Locate the cell with the specified text and output its (X, Y) center coordinate. 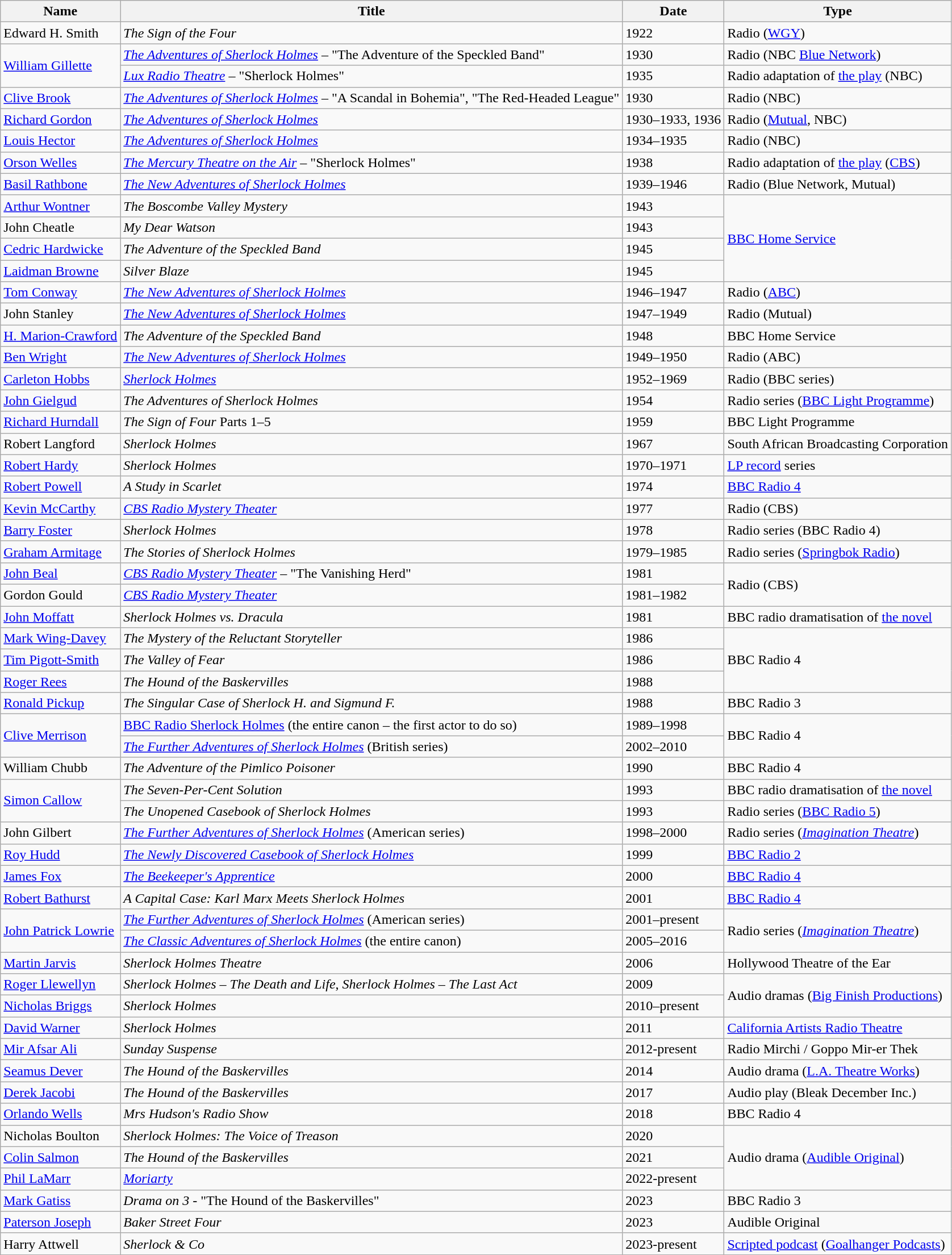
The Seven-Per-Cent Solution (371, 790)
LP record series (838, 465)
1938 (674, 162)
Scripted podcast (Goalhanger Podcasts) (838, 1244)
BBC Radio Sherlock Holmes (the entire canon – the first actor to do so) (371, 725)
William Gillette (60, 65)
1939–1946 (674, 184)
John Cheatle (60, 227)
Seamus Dever (60, 1071)
Radio (NBC Blue Network) (838, 55)
1952–1969 (674, 379)
1989–1998 (674, 725)
Date (674, 11)
Sherlock Holmes vs. Dracula (371, 616)
Cedric Hardwicke (60, 249)
Phil LaMarr (60, 1179)
1981–1982 (674, 595)
Audio dramas (Big Finish Productions) (838, 995)
The Singular Case of Sherlock H. and Sigmund F. (371, 703)
Derek Jacobi (60, 1093)
Radio (WGY) (838, 33)
Orson Welles (60, 162)
Sherlock Holmes Theatre (371, 963)
Title (371, 11)
2018 (674, 1114)
Audio drama (L.A. Theatre Works) (838, 1071)
1977 (674, 508)
Nicholas Briggs (60, 1006)
2012-present (674, 1049)
Ronald Pickup (60, 703)
Sunday Suspense (371, 1049)
Sherlock Holmes – The Death and Life, Sherlock Holmes – The Last Act (371, 985)
1947–1949 (674, 314)
1999 (674, 854)
2023-present (674, 1244)
2021 (674, 1157)
1948 (674, 336)
Radio series (BBC Radio 5) (838, 811)
Richard Gordon (60, 119)
The Adventure of the Pimlico Poisoner (371, 768)
Edward H. Smith (60, 33)
John Gielgud (60, 401)
A Capital Case: Karl Marx Meets Sherlock Holmes (371, 898)
Tim Pigott-Smith (60, 660)
Mark Gatiss (60, 1200)
CBS Radio Mystery Theater – "The Vanishing Herd" (371, 573)
Sherlock Holmes: The Voice of Treason (371, 1136)
Baker Street Four (371, 1222)
Radio series (BBC Radio 4) (838, 530)
Mir Afsar Ali (60, 1049)
California Artists Radio Theatre (838, 1028)
BBC Light Programme (838, 422)
John Beal (60, 573)
Basil Rathbone (60, 184)
John Stanley (60, 314)
2011 (674, 1028)
Martin Jarvis (60, 963)
Clive Merrison (60, 736)
1990 (674, 768)
Lux Radio Theatre – "Sherlock Holmes" (371, 76)
1946–1947 (674, 293)
Radio (Blue Network, Mutual) (838, 184)
Orlando Wells (60, 1114)
1979–1985 (674, 552)
2001–present (674, 919)
Graham Armitage (60, 552)
The Sign of Four Parts 1–5 (371, 422)
Audio drama (Audible Original) (838, 1157)
Radio (BBC series) (838, 379)
My Dear Watson (371, 227)
Radio adaptation of the play (CBS) (838, 162)
2020 (674, 1136)
Robert Hardy (60, 465)
The Beekeeper's Apprentice (371, 876)
Kevin McCarthy (60, 508)
John Moffatt (60, 616)
Gordon Gould (60, 595)
Moriarty (371, 1179)
Richard Hurndall (60, 422)
Silver Blaze (371, 271)
1935 (674, 76)
1959 (674, 422)
BBC Radio 2 (838, 854)
Laidman Browne (60, 271)
Barry Foster (60, 530)
The Mystery of the Reluctant Storyteller (371, 639)
1970–1971 (674, 465)
The Newly Discovered Casebook of Sherlock Holmes (371, 854)
1949–1950 (674, 357)
Radio adaptation of the play (NBC) (838, 76)
The Adventures of Sherlock Holmes – "The Adventure of the Speckled Band" (371, 55)
1930–1933, 1936 (674, 119)
Radio (Mutual) (838, 314)
Roger Rees (60, 682)
Mark Wing-Davey (60, 639)
1967 (674, 444)
Sherlock & Co (371, 1244)
Ben Wright (60, 357)
William Chubb (60, 768)
A Study in Scarlet (371, 487)
Hollywood Theatre of the Ear (838, 963)
Type (838, 11)
Robert Langford (60, 444)
The Boscombe Valley Mystery (371, 206)
2002–2010 (674, 747)
Harry Attwell (60, 1244)
2006 (674, 963)
1954 (674, 401)
David Warner (60, 1028)
Simon Callow (60, 800)
2000 (674, 876)
2022-present (674, 1179)
Radio Mirchi / Goppo Mir-er Thek (838, 1049)
Roy Hudd (60, 854)
2001 (674, 898)
1974 (674, 487)
1934–1935 (674, 141)
Tom Conway (60, 293)
The Stories of Sherlock Holmes (371, 552)
Robert Bathurst (60, 898)
John Gilbert (60, 833)
John Patrick Lowrie (60, 930)
Clive Brook (60, 98)
1998–2000 (674, 833)
Audio play (Bleak December Inc.) (838, 1093)
The Sign of the Four (371, 33)
The Unopened Casebook of Sherlock Holmes (371, 811)
South African Broadcasting Corporation (838, 444)
Radio series (Springbok Radio) (838, 552)
James Fox (60, 876)
2010–present (674, 1006)
Arthur Wontner (60, 206)
Paterson Joseph (60, 1222)
Carleton Hobbs (60, 379)
The Mercury Theatre on the Air – "Sherlock Holmes" (371, 162)
Radio series (BBC Light Programme) (838, 401)
1922 (674, 33)
Name (60, 11)
2005–2016 (674, 941)
2017 (674, 1093)
Drama on 3 - "The Hound of the Baskervilles" (371, 1200)
The Valley of Fear (371, 660)
Colin Salmon (60, 1157)
The Classic Adventures of Sherlock Holmes (the entire canon) (371, 941)
2014 (674, 1071)
H. Marion-Crawford (60, 336)
Louis Hector (60, 141)
Radio (Mutual, NBC) (838, 119)
Audible Original (838, 1222)
Mrs Hudson's Radio Show (371, 1114)
2009 (674, 985)
The Further Adventures of Sherlock Holmes (British series) (371, 747)
Nicholas Boulton (60, 1136)
Robert Powell (60, 487)
1978 (674, 530)
The Adventures of Sherlock Holmes – "A Scandal in Bohemia", "The Red-Headed League" (371, 98)
Roger Llewellyn (60, 985)
